From the cell containing the given text, extract its center point as (x, y) coordinate. 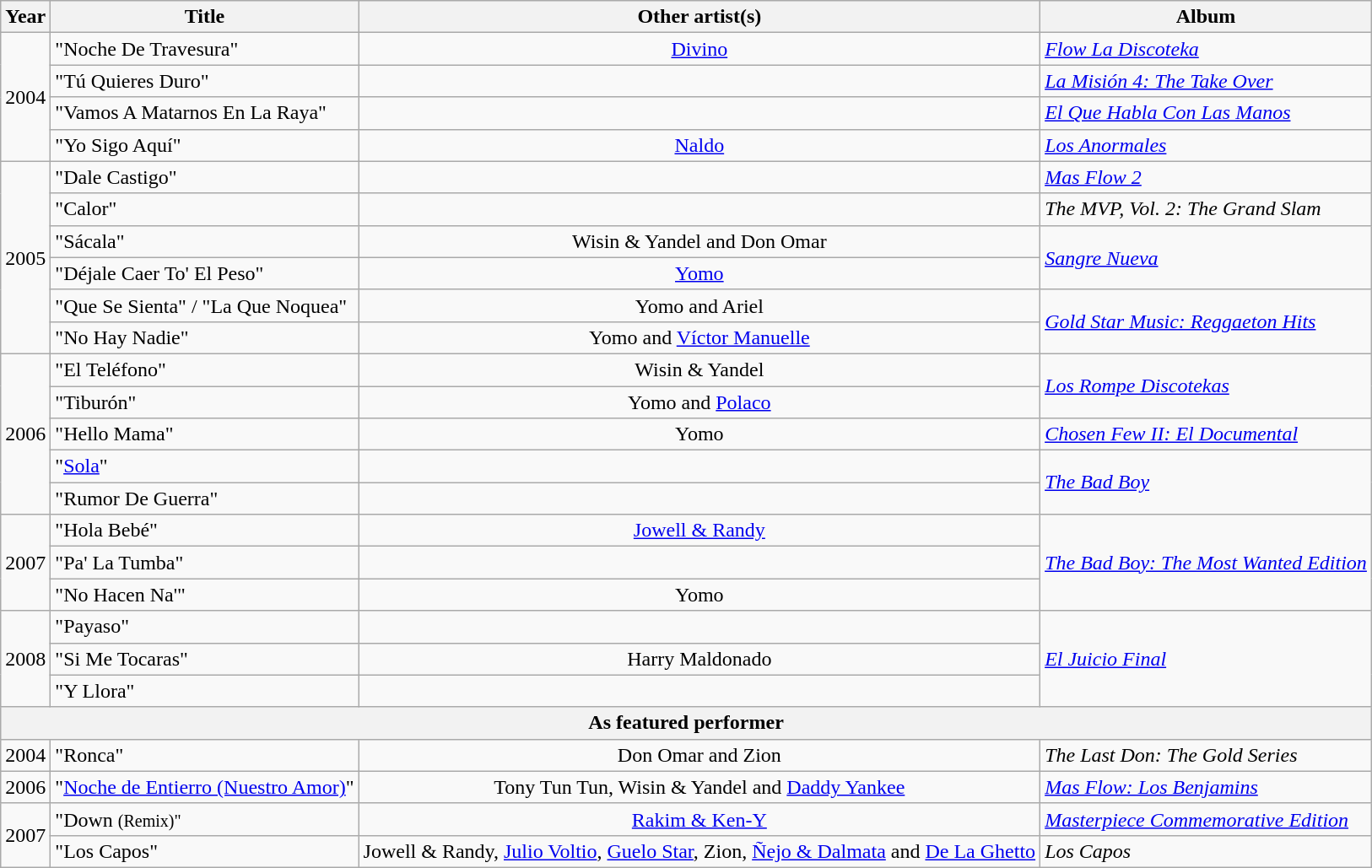
Rakim & Ken-Y (700, 819)
"Pa' La Tumba" (204, 563)
Year (25, 17)
"Ronca" (204, 755)
"Hello Mama" (204, 434)
Chosen Few II: El Documental (1207, 434)
Harry Maldonado (700, 659)
"No Hacen Na'" (204, 595)
"Hola Bebé" (204, 531)
"Calor" (204, 209)
"No Hay Nadie" (204, 337)
"Los Capos" (204, 851)
Mas Flow: Los Benjamins (1207, 787)
Jowell & Randy (700, 531)
Gold Star Music: Reggaeton Hits (1207, 321)
Mas Flow 2 (1207, 177)
Yomo and Ariel (700, 305)
Title (204, 17)
"Tú Quieres Duro" (204, 81)
Naldo (700, 145)
"Rumor De Guerra" (204, 499)
Yomo and Polaco (700, 402)
La Misión 4: The Take Over (1207, 81)
"Noche De Travesura" (204, 49)
2005 (25, 257)
"Sácala" (204, 241)
"Que Se Sienta" / "La Que Noquea" (204, 305)
2008 (25, 659)
"Down (Remix)" (204, 819)
"Sola" (204, 466)
"Dale Castigo" (204, 177)
Los Capos (1207, 851)
Jowell & Randy, Julio Voltio, Guelo Star, Zion, Ñejo & Dalmata and De La Ghetto (700, 851)
The Last Don: The Gold Series (1207, 755)
Other artist(s) (700, 17)
Masterpiece Commemorative Edition (1207, 819)
El Juicio Final (1207, 659)
Album (1207, 17)
The MVP, Vol. 2: The Grand Slam (1207, 209)
"Yo Sigo Aquí" (204, 145)
Don Omar and Zion (700, 755)
"Vamos A Matarnos En La Raya" (204, 113)
Wisin & Yandel and Don Omar (700, 241)
Flow La Discoteka (1207, 49)
"Payaso" (204, 627)
Yomo and Víctor Manuelle (700, 337)
"El Teléfono" (204, 369)
"Déjale Caer To' El Peso" (204, 273)
Los Rompe Discotekas (1207, 385)
Divino (700, 49)
"Y Llora" (204, 691)
The Bad Boy (1207, 483)
El Que Habla Con Las Manos (1207, 113)
The Bad Boy: The Most Wanted Edition (1207, 563)
"Tiburón" (204, 402)
Tony Tun Tun, Wisin & Yandel and Daddy Yankee (700, 787)
"Si Me Tocaras" (204, 659)
Wisin & Yandel (700, 369)
Los Anormales (1207, 145)
"Noche de Entierro (Nuestro Amor)" (204, 787)
Sangre Nueva (1207, 257)
As featured performer (687, 723)
